Capture the cell that displays the provided text and extract its (X, Y) central coordinate. 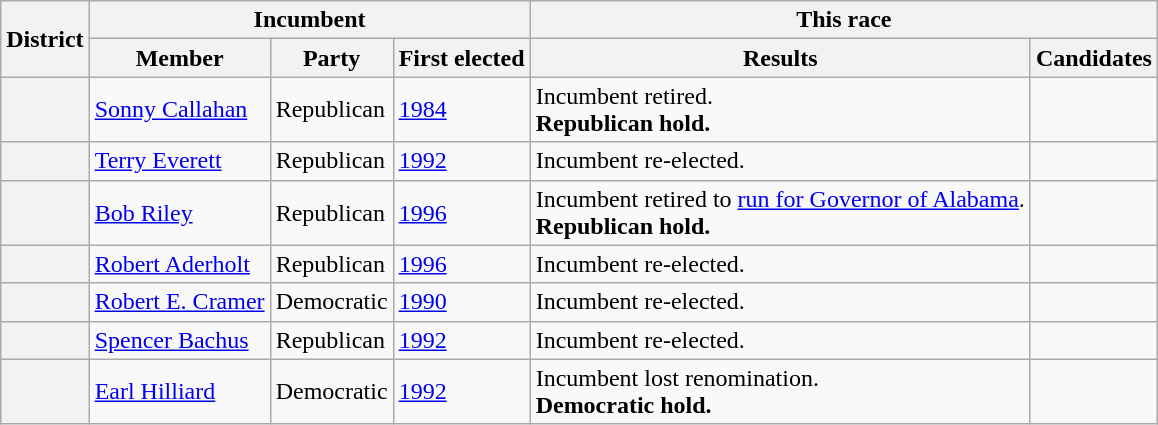
Incumbent retired to run for Governor of Alabama.Republican hold. (780, 212)
Robert E. Cramer (180, 302)
First elected (462, 58)
1984 (462, 110)
District (45, 39)
Bob Riley (180, 212)
Sonny Callahan (180, 110)
This race (844, 20)
Spencer Bachus (180, 340)
Candidates (1094, 58)
1990 (462, 302)
Incumbent (310, 20)
Incumbent lost renomination.Democratic hold. (780, 392)
Robert Aderholt (180, 264)
Member (180, 58)
Results (780, 58)
Terry Everett (180, 161)
Party (332, 58)
Earl Hilliard (180, 392)
Incumbent retired.Republican hold. (780, 110)
